Extract the [x, y] coordinate from the center of the cell holding the provided text.  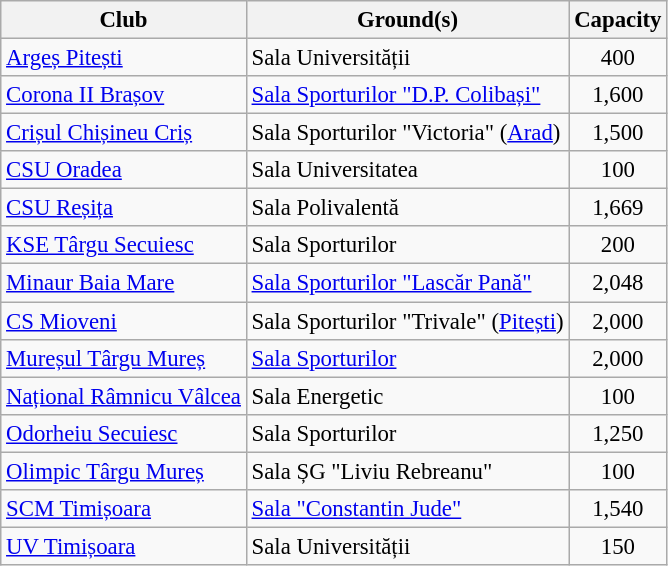
Capacity [618, 20]
Crișul Chișineu Criș [124, 133]
SCM Timișoara [124, 509]
Olimpic Târgu Mureș [124, 471]
Minaur Baia Mare [124, 283]
CSU Oradea [124, 170]
KSE Târgu Secuiesc [124, 245]
1,600 [618, 95]
1,250 [618, 433]
Argeș Pitești [124, 58]
150 [618, 546]
Sala ȘG "Liviu Rebreanu" [408, 471]
Ground(s) [408, 20]
1,500 [618, 133]
Mureșul Târgu Mureș [124, 358]
UV Timișoara [124, 546]
Club [124, 20]
Sala Sporturilor "Victoria" (Arad) [408, 133]
Corona II Brașov [124, 95]
2,048 [618, 283]
400 [618, 58]
CSU Reșița [124, 208]
CS Mioveni [124, 321]
Odorheiu Secuiesc [124, 433]
Sala Sporturilor "Trivale" (Pitești) [408, 321]
Sala "Constantin Jude" [408, 509]
200 [618, 245]
1,669 [618, 208]
Sala Energetic [408, 396]
1,540 [618, 509]
Sala Polivalentă [408, 208]
Sala Sporturilor "Lascăr Pană" [408, 283]
Sala Universitatea [408, 170]
Sala Sporturilor "D.P. Colibași" [408, 95]
Național Râmnicu Vâlcea [124, 396]
